Pinpoint the cell where the given text exists, returning its [x, y] midpoint coordinate. 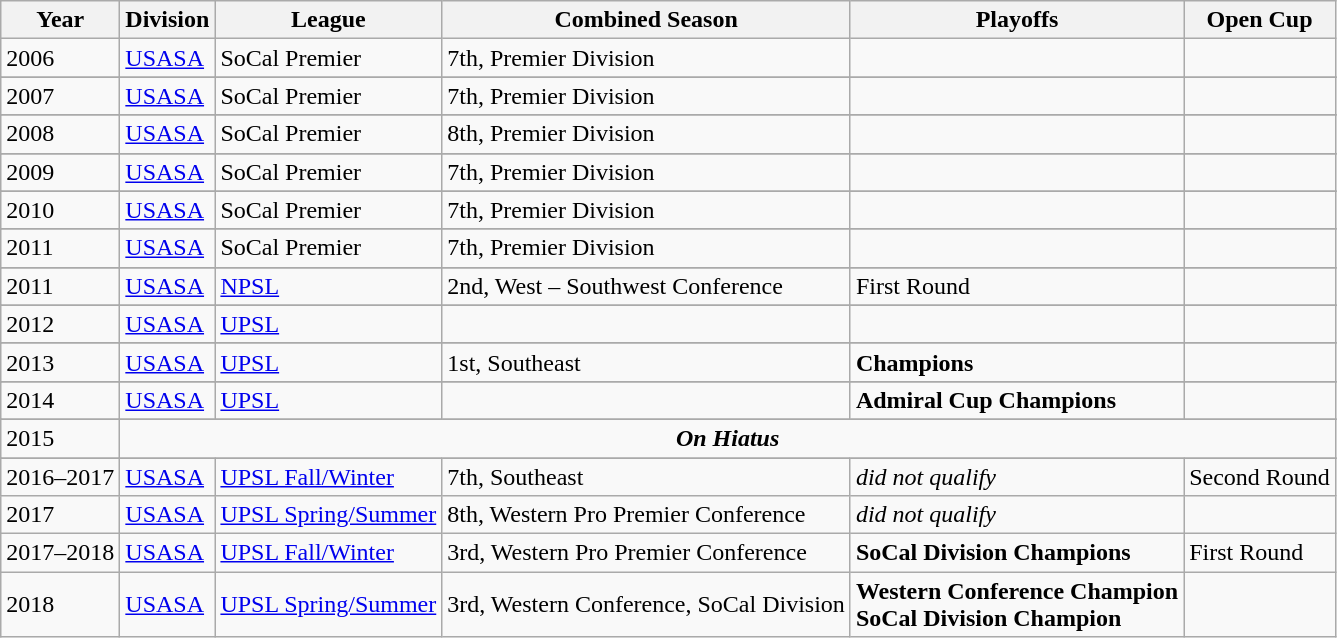
3rd, Western Pro Premier Conference [646, 553]
2010 [60, 210]
Year [60, 20]
7th, Southeast [646, 477]
8th, Premier Division [646, 134]
3rd, Western Conference, SoCal Division [646, 604]
Division [168, 20]
2012 [60, 324]
2018 [60, 604]
2016–2017 [60, 477]
2006 [60, 58]
2007 [60, 96]
On Hiatus [728, 438]
SoCal Division Champions [1016, 553]
2013 [60, 362]
Open Cup [1260, 20]
Playoffs [1016, 20]
2015 [60, 438]
Western Conference ChampionSoCal Division Champion [1016, 604]
Admiral Cup Champions [1016, 400]
NPSL [328, 286]
2008 [60, 134]
Champions [1016, 362]
1st, Southeast [646, 362]
2014 [60, 400]
2017–2018 [60, 553]
8th, Western Pro Premier Conference [646, 515]
Combined Season [646, 20]
2017 [60, 515]
2009 [60, 172]
2nd, West – Southwest Conference [646, 286]
League [328, 20]
Second Round [1260, 477]
